Locate the cell with the specified text and output its [x, y] center coordinate. 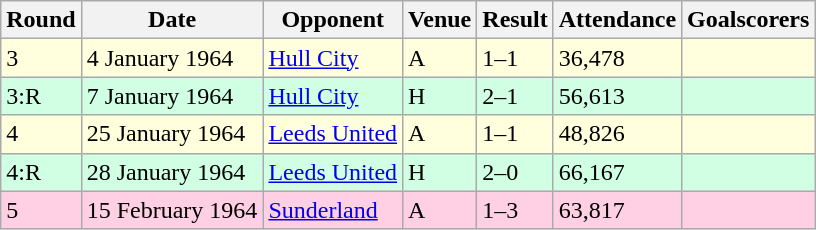
15 February 1964 [172, 210]
66,167 [617, 172]
2–1 [515, 96]
1–3 [515, 210]
4:R [41, 172]
Round [41, 20]
Opponent [333, 20]
4 [41, 134]
5 [41, 210]
Result [515, 20]
36,478 [617, 58]
Venue [440, 20]
48,826 [617, 134]
Attendance [617, 20]
Date [172, 20]
3:R [41, 96]
56,613 [617, 96]
Sunderland [333, 210]
4 January 1964 [172, 58]
2–0 [515, 172]
25 January 1964 [172, 134]
Goalscorers [748, 20]
7 January 1964 [172, 96]
28 January 1964 [172, 172]
3 [41, 58]
63,817 [617, 210]
